Provide the (x, y) coordinate of the cell's center where the given text is located.  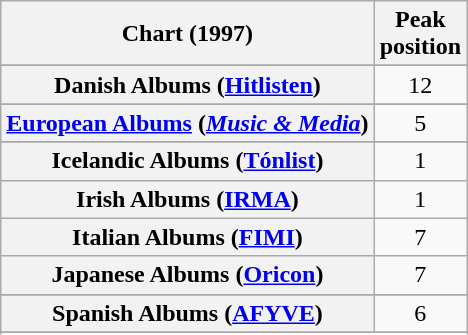
Peakposition (420, 34)
Danish Albums (Hitlisten) (188, 85)
Icelandic Albums (Tónlist) (188, 161)
Irish Albums (IRMA) (188, 199)
Italian Albums (FIMI) (188, 237)
Spanish Albums (AFYVE) (188, 313)
Chart (1997) (188, 34)
Japanese Albums (Oricon) (188, 275)
12 (420, 85)
6 (420, 313)
European Albums (Music & Media) (188, 123)
5 (420, 123)
